Capture the cell that displays the provided text and extract its (x, y) central coordinate. 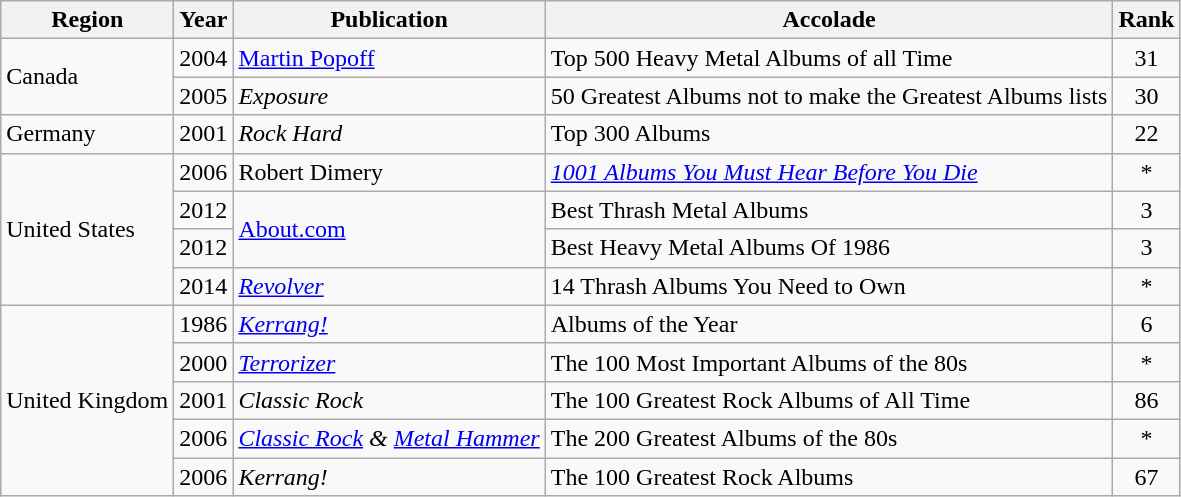
Rock Hard (389, 134)
22 (1146, 134)
2004 (204, 58)
Robert Dimery (389, 172)
67 (1146, 477)
Martin Popoff (389, 58)
2000 (204, 362)
30 (1146, 96)
Revolver (389, 286)
Publication (389, 20)
The 100 Greatest Rock Albums (829, 477)
Classic Rock & Metal Hammer (389, 438)
1986 (204, 324)
6 (1146, 324)
The 100 Greatest Rock Albums of All Time (829, 400)
14 Thrash Albums You Need to Own (829, 286)
Canada (88, 77)
Albums of the Year (829, 324)
1001 Albums You Must Hear Before You Die (829, 172)
Classic Rock (389, 400)
Rank (1146, 20)
United Kingdom (88, 400)
Germany (88, 134)
The 200 Greatest Albums of the 80s (829, 438)
2014 (204, 286)
About.com (389, 229)
50 Greatest Albums not to make the Greatest Albums lists (829, 96)
The 100 Most Important Albums of the 80s (829, 362)
Top 500 Heavy Metal Albums of all Time (829, 58)
Region (88, 20)
Top 300 Albums (829, 134)
Exposure (389, 96)
86 (1146, 400)
Best Thrash Metal Albums (829, 210)
31 (1146, 58)
2005 (204, 96)
Terrorizer (389, 362)
Accolade (829, 20)
Best Heavy Metal Albums Of 1986 (829, 248)
Year (204, 20)
United States (88, 229)
